Detect which cell encompasses the target text, then output its (x, y) center coordinate. 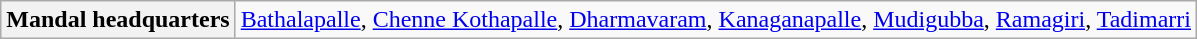
Mandal headquarters (118, 20)
Bathalapalle, Chenne Kothapalle, Dharmavaram, Kanaganapalle, Mudigubba, Ramagiri, Tadimarri (716, 20)
